Capture the cell that displays the provided text and extract its [x, y] central coordinate. 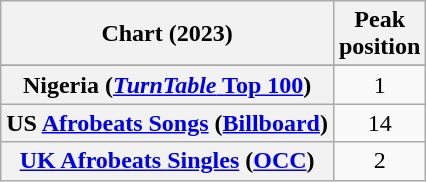
US Afrobeats Songs (Billboard) [168, 123]
1 [379, 85]
2 [379, 161]
14 [379, 123]
Nigeria (TurnTable Top 100) [168, 85]
UK Afrobeats Singles (OCC) [168, 161]
Peakposition [379, 34]
Chart (2023) [168, 34]
